Pinpoint the cell where the given text exists, returning its [x, y] midpoint coordinate. 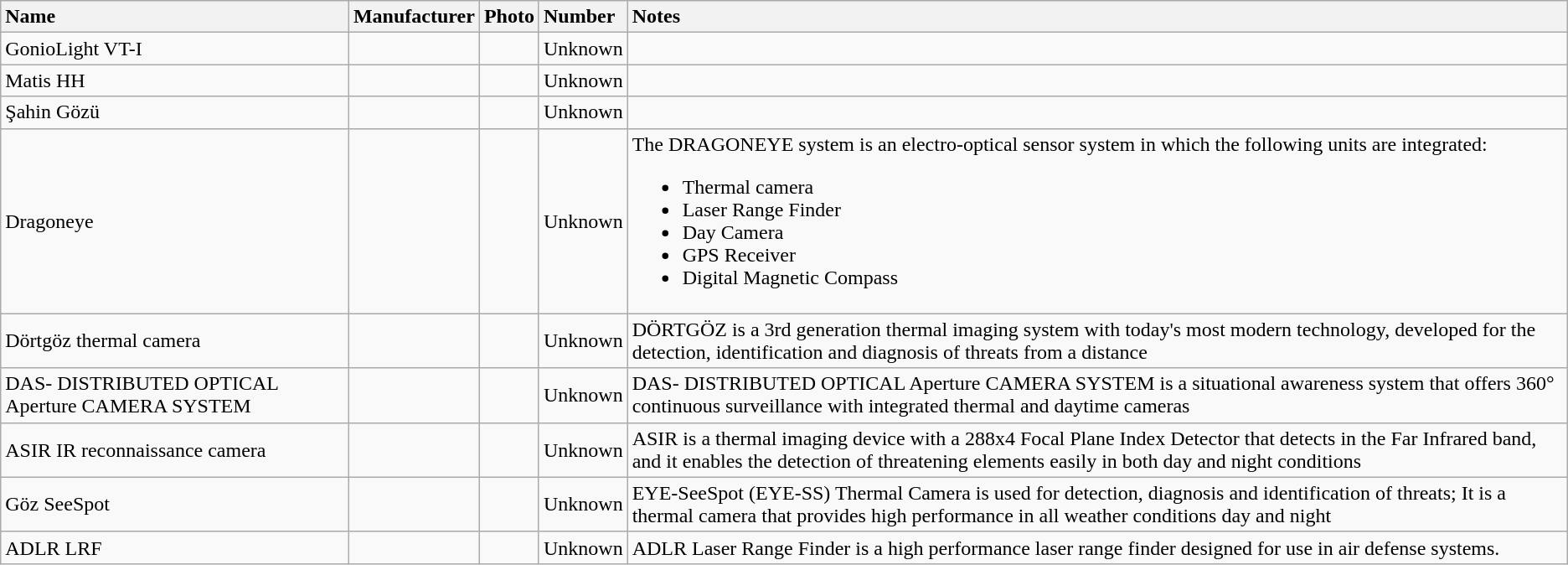
Number [583, 17]
ADLR LRF [175, 547]
Şahin Gözü [175, 112]
ASIR IR reconnaissance camera [175, 449]
ADLR Laser Range Finder is a high performance laser range finder designed for use in air defense systems. [1097, 547]
Notes [1097, 17]
DAS- DISTRIBUTED OPTICAL Aperture CAMERA SYSTEM [175, 396]
Dragoneye [175, 221]
Dörtgöz thermal camera [175, 340]
Göz SeeSpot [175, 505]
GonioLight VT-I [175, 49]
Name [175, 17]
Photo [509, 17]
Manufacturer [414, 17]
Matis HH [175, 80]
